Determine the (x, y) coordinate at the center of the cell enclosing the given text.  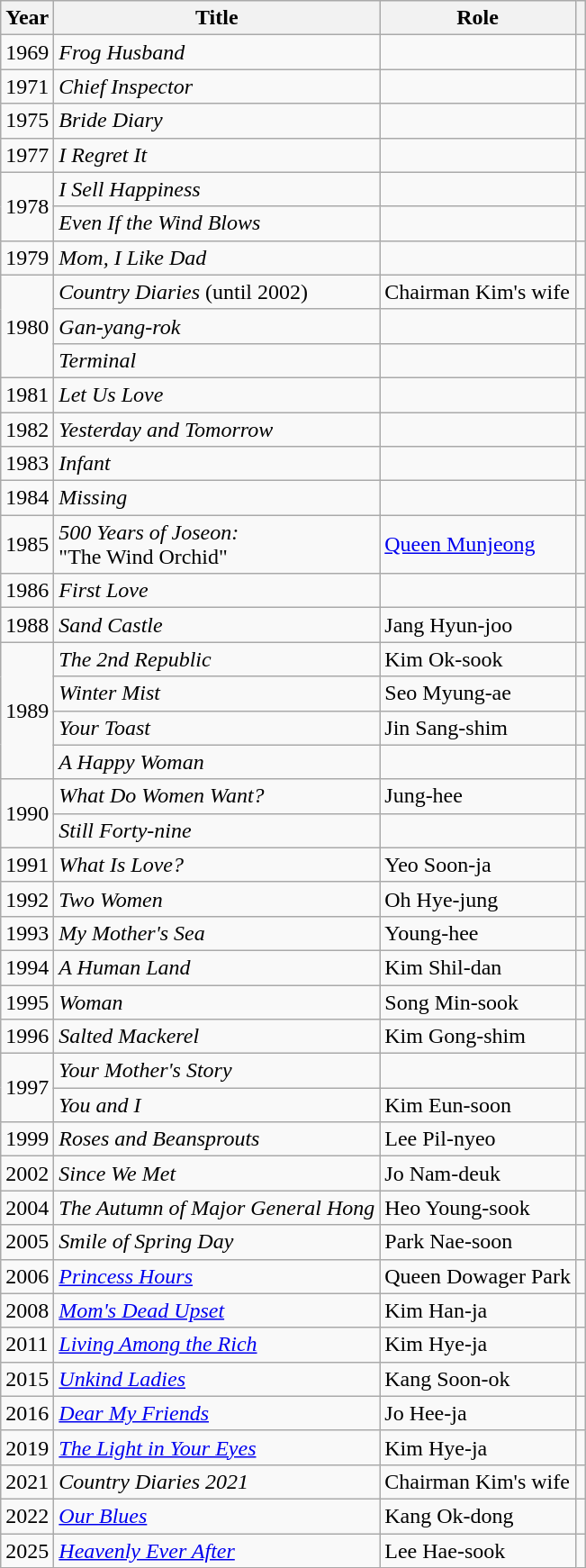
1996 (27, 1037)
Jin Sang-shim (478, 728)
Yeo Soon-ja (478, 865)
1977 (27, 155)
1994 (27, 967)
Your Toast (217, 728)
Infant (217, 464)
Role (478, 18)
1992 (27, 899)
2005 (27, 1242)
2004 (27, 1208)
1983 (27, 464)
Queen Dowager Park (478, 1276)
Since We Met (217, 1174)
Frog Husband (217, 52)
1988 (27, 625)
Kang Soon-ok (478, 1379)
Your Mother's Story (217, 1071)
1995 (27, 1002)
Sand Castle (217, 625)
2011 (27, 1345)
1981 (27, 394)
Oh Hye-jung (478, 899)
Jang Hyun-joo (478, 625)
Smile of Spring Day (217, 1242)
2015 (27, 1379)
2019 (27, 1447)
Dear My Friends (217, 1413)
Lee Pil-nyeo (478, 1139)
You and I (217, 1105)
2021 (27, 1482)
Kim Gong-shim (478, 1037)
Title (217, 18)
I Sell Happiness (217, 189)
Country Diaries (until 2002) (217, 292)
Unkind Ladies (217, 1379)
Two Women (217, 899)
What Do Women Want? (217, 796)
1991 (27, 865)
1986 (27, 591)
1971 (27, 86)
Jung-hee (478, 796)
Roses and Beansprouts (217, 1139)
Lee Hae-sook (478, 1550)
Still Forty-nine (217, 830)
Winter Mist (217, 693)
Our Blues (217, 1516)
Heavenly Ever After (217, 1550)
1984 (27, 498)
Kim Shil-dan (478, 967)
Woman (217, 1002)
Kim Eun-soon (478, 1105)
Country Diaries 2021 (217, 1482)
I Regret It (217, 155)
Jo Nam-deuk (478, 1174)
The Light in Your Eyes (217, 1447)
1999 (27, 1139)
2008 (27, 1310)
The 2nd Republic (217, 659)
The Autumn of Major General Hong (217, 1208)
Heo Young-sook (478, 1208)
Mom, I Like Dad (217, 258)
1979 (27, 258)
Gan-yang-rok (217, 326)
Kim Ok-sook (478, 659)
1985 (27, 544)
Terminal (217, 360)
2022 (27, 1516)
Kang Ok-dong (478, 1516)
1990 (27, 813)
Song Min-sook (478, 1002)
1975 (27, 121)
Kim Han-ja (478, 1310)
1980 (27, 326)
Princess Hours (217, 1276)
500 Years of Joseon:"The Wind Orchid" (217, 544)
1978 (27, 206)
Even If the Wind Blows (217, 223)
Yesterday and Tomorrow (217, 430)
Living Among the Rich (217, 1345)
Seo Myung-ae (478, 693)
A Human Land (217, 967)
2016 (27, 1413)
Mom's Dead Upset (217, 1310)
Jo Hee-ja (478, 1413)
1969 (27, 52)
Queen Munjeong (478, 544)
What Is Love? (217, 865)
Let Us Love (217, 394)
Year (27, 18)
2002 (27, 1174)
1997 (27, 1088)
1993 (27, 933)
Young-hee (478, 933)
Bride Diary (217, 121)
My Mother's Sea (217, 933)
A Happy Woman (217, 762)
1982 (27, 430)
Salted Mackerel (217, 1037)
Park Nae-soon (478, 1242)
2006 (27, 1276)
2025 (27, 1550)
First Love (217, 591)
1989 (27, 711)
Missing (217, 498)
Chief Inspector (217, 86)
